Scan for the cell matching the given text and deliver its (X, Y) coordinate at center. 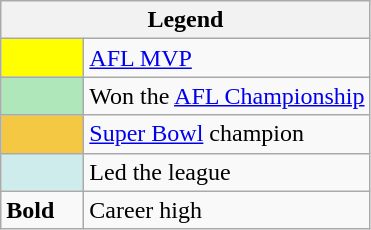
Super Bowl champion (227, 134)
Led the league (227, 172)
Career high (227, 210)
Won the AFL Championship (227, 96)
Legend (186, 20)
Bold (42, 210)
AFL MVP (227, 58)
